Pinpoint the cell where the given text exists, returning its [x, y] midpoint coordinate. 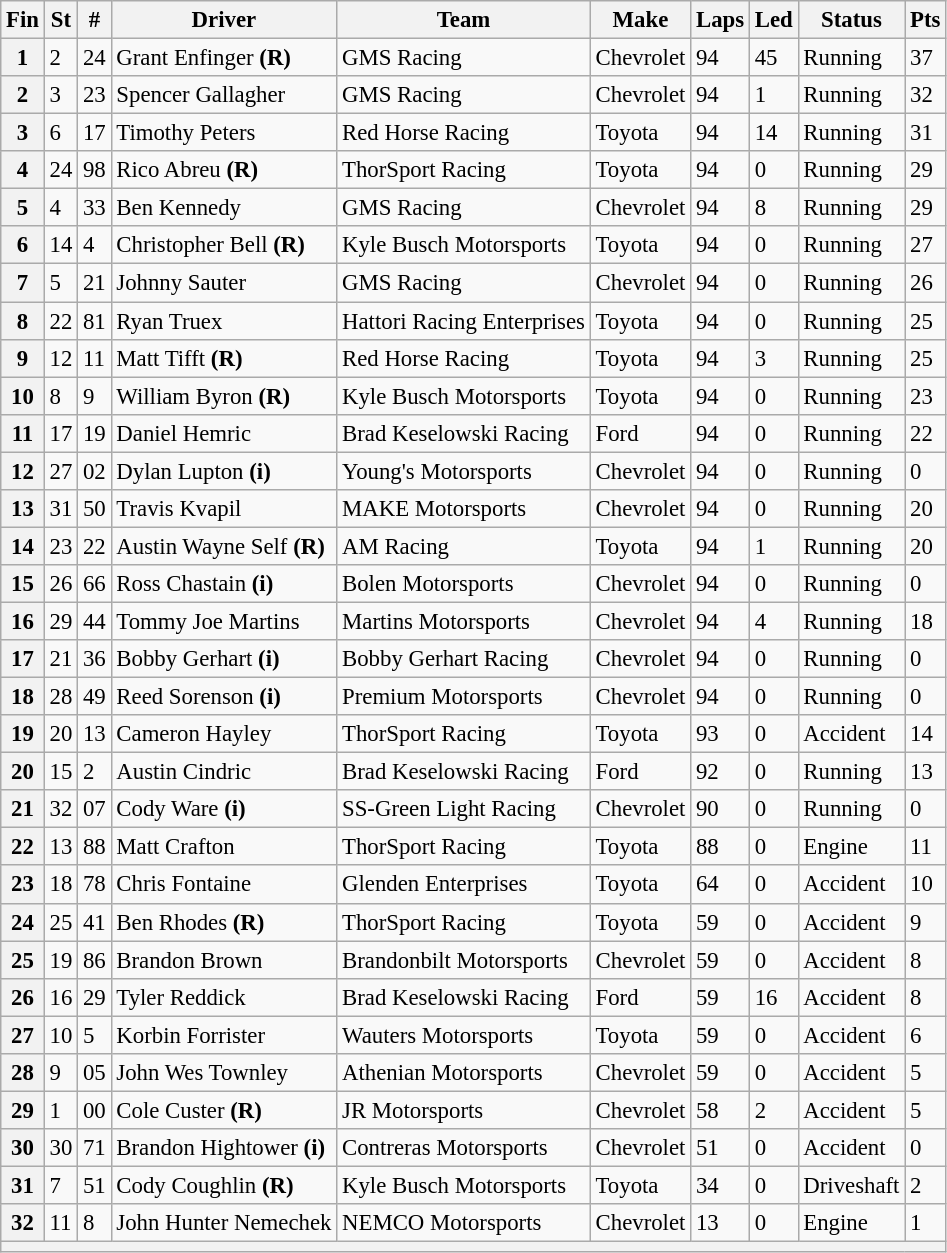
MAKE Motorsports [464, 509]
# [94, 20]
William Byron (R) [224, 396]
John Wes Townley [224, 1073]
Wauters Motorsports [464, 1035]
Martins Motorsports [464, 621]
Led [774, 20]
37 [926, 58]
Dylan Lupton (i) [224, 471]
81 [94, 321]
Spencer Gallagher [224, 95]
44 [94, 621]
AM Racing [464, 546]
78 [94, 885]
Fin [23, 20]
Ryan Truex [224, 321]
Cameron Hayley [224, 734]
Athenian Motorsports [464, 1073]
Korbin Forrister [224, 1035]
Ben Kennedy [224, 208]
Ben Rhodes (R) [224, 922]
Cole Custer (R) [224, 1110]
Matt Crafton [224, 847]
66 [94, 584]
Hattori Racing Enterprises [464, 321]
93 [720, 734]
Premium Motorsports [464, 697]
86 [94, 960]
Status [852, 20]
Tommy Joe Martins [224, 621]
Bobby Gerhart Racing [464, 659]
Glenden Enterprises [464, 885]
Laps [720, 20]
Timothy Peters [224, 133]
90 [720, 809]
Brandon Brown [224, 960]
Brandonbilt Motorsports [464, 960]
NEMCO Motorsports [464, 1223]
Pts [926, 20]
Austin Wayne Self (R) [224, 546]
34 [720, 1185]
Cody Ware (i) [224, 809]
John Hunter Nemechek [224, 1223]
Make [640, 20]
Daniel Hemric [224, 433]
Austin Cindric [224, 772]
Chris Fontaine [224, 885]
Rico Abreu (R) [224, 170]
00 [94, 1110]
98 [94, 170]
41 [94, 922]
Reed Sorenson (i) [224, 697]
Cody Coughlin (R) [224, 1185]
64 [720, 885]
50 [94, 509]
Grant Enfinger (R) [224, 58]
St [60, 20]
92 [720, 772]
02 [94, 471]
05 [94, 1073]
71 [94, 1148]
33 [94, 208]
Young's Motorsports [464, 471]
49 [94, 697]
Johnny Sauter [224, 283]
Contreras Motorsports [464, 1148]
07 [94, 809]
Driveshaft [852, 1185]
SS-Green Light Racing [464, 809]
Driver [224, 20]
Bobby Gerhart (i) [224, 659]
Tyler Reddick [224, 997]
Team [464, 20]
JR Motorsports [464, 1110]
Bolen Motorsports [464, 584]
Travis Kvapil [224, 509]
36 [94, 659]
Christopher Bell (R) [224, 245]
58 [720, 1110]
Brandon Hightower (i) [224, 1148]
Matt Tifft (R) [224, 358]
45 [774, 58]
Ross Chastain (i) [224, 584]
